Pinpoint the cell where the given text exists, returning its (X, Y) midpoint coordinate. 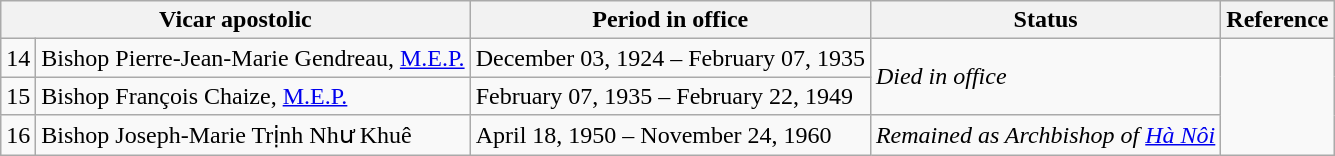
Died in office (1045, 77)
February 07, 1935 – February 22, 1949 (670, 96)
Bishop François Chaize, M.E.P. (253, 96)
Bishop Pierre-Jean-Marie Gendreau, M.E.P. (253, 58)
16 (18, 135)
Remained as Archbishop of Hà Nôi (1045, 135)
Period in office (670, 20)
Vicar apostolic (236, 20)
December 03, 1924 – February 07, 1935 (670, 58)
Bishop Joseph-Marie Trịnh Như Khuê (253, 135)
April 18, 1950 – November 24, 1960 (670, 135)
15 (18, 96)
Status (1045, 20)
Reference (1278, 20)
14 (18, 58)
